Identify which cell holds the provided text, then report its [x, y] central coordinate. 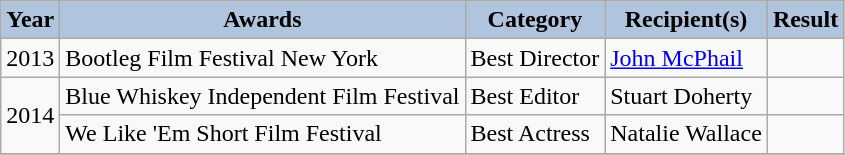
We Like 'Em Short Film Festival [262, 134]
Result [805, 20]
2014 [30, 115]
Best Editor [535, 96]
Natalie Wallace [686, 134]
Awards [262, 20]
Blue Whiskey Independent Film Festival [262, 96]
Bootleg Film Festival New York [262, 58]
Year [30, 20]
Recipient(s) [686, 20]
Stuart Doherty [686, 96]
Best Actress [535, 134]
2013 [30, 58]
Best Director [535, 58]
Category [535, 20]
John McPhail [686, 58]
